Pinpoint the cell where the given text exists, returning its (X, Y) midpoint coordinate. 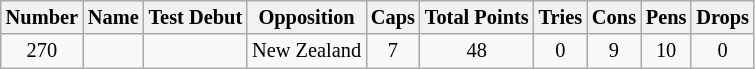
Cons (614, 17)
Name (114, 17)
Caps (393, 17)
Test Debut (196, 17)
Opposition (306, 17)
48 (477, 51)
10 (666, 51)
Drops (722, 17)
9 (614, 51)
Pens (666, 17)
270 (42, 51)
7 (393, 51)
New Zealand (306, 51)
Tries (560, 17)
Number (42, 17)
Total Points (477, 17)
